Return [X, Y] of the center of cell containing provided text 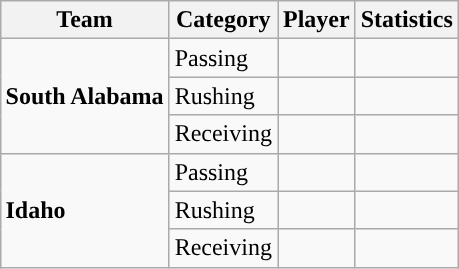
Statistics [406, 20]
Category [223, 20]
Team [84, 20]
Player [317, 20]
Idaho [84, 210]
South Alabama [84, 96]
